Scan for the cell matching the given text and deliver its (X, Y) coordinate at center. 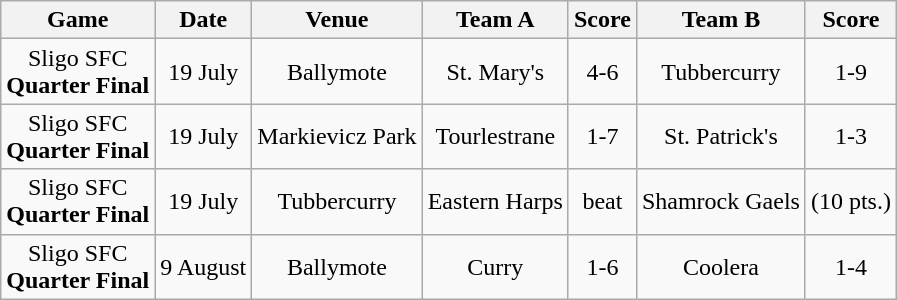
Eastern Harps (495, 202)
Tourlestrane (495, 136)
beat (602, 202)
St. Mary's (495, 72)
1-3 (850, 136)
Team B (720, 20)
1-9 (850, 72)
Game (78, 20)
1-6 (602, 266)
St. Patrick's (720, 136)
1-7 (602, 136)
Shamrock Gaels (720, 202)
Markievicz Park (337, 136)
1-4 (850, 266)
(10 pts.) (850, 202)
Curry (495, 266)
Date (204, 20)
Team A (495, 20)
Coolera (720, 266)
Venue (337, 20)
4-6 (602, 72)
9 August (204, 266)
